Pinpoint the cell where the given text exists, returning its [X, Y] midpoint coordinate. 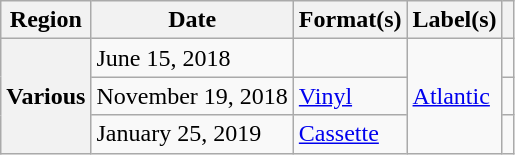
Atlantic [454, 96]
Cassette [350, 134]
Vinyl [350, 96]
Label(s) [454, 20]
June 15, 2018 [192, 58]
January 25, 2019 [192, 134]
November 19, 2018 [192, 96]
Format(s) [350, 20]
Date [192, 20]
Various [46, 96]
Region [46, 20]
